Return the (x, y) coordinate for the center point of the cell that contains the specified text.  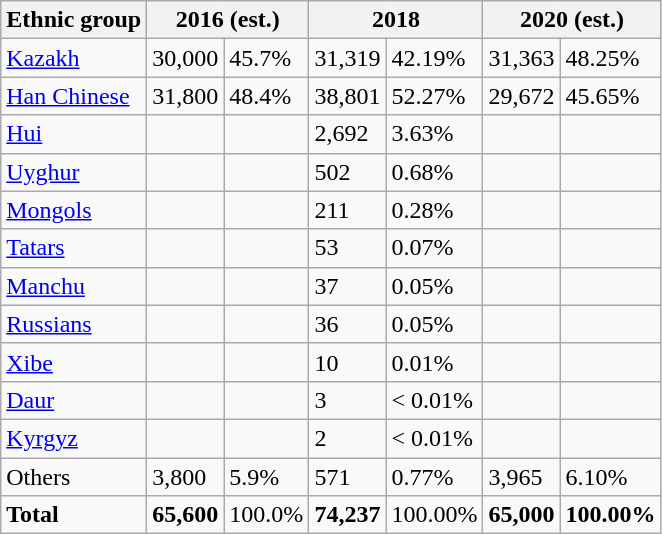
52.27% (434, 96)
Uyghur (74, 172)
Han Chinese (74, 96)
0.07% (434, 248)
29,672 (522, 96)
0.28% (434, 210)
Mongols (74, 210)
74,237 (348, 515)
42.19% (434, 58)
571 (348, 477)
2016 (est.) (228, 20)
48.25% (610, 58)
31,800 (186, 96)
65,600 (186, 515)
Others (74, 477)
0.01% (434, 362)
Daur (74, 400)
211 (348, 210)
36 (348, 324)
3.63% (434, 134)
31,319 (348, 58)
53 (348, 248)
48.4% (266, 96)
0.77% (434, 477)
31,363 (522, 58)
502 (348, 172)
Russians (74, 324)
3 (348, 400)
Xibe (74, 362)
45.65% (610, 96)
2020 (est.) (572, 20)
5.9% (266, 477)
Kazakh (74, 58)
Total (74, 515)
10 (348, 362)
65,000 (522, 515)
Kyrgyz (74, 438)
3,800 (186, 477)
30,000 (186, 58)
2018 (396, 20)
3,965 (522, 477)
Ethnic group (74, 20)
Hui (74, 134)
45.7% (266, 58)
38,801 (348, 96)
6.10% (610, 477)
Manchu (74, 286)
37 (348, 286)
2,692 (348, 134)
0.68% (434, 172)
2 (348, 438)
Tatars (74, 248)
100.0% (266, 515)
